Extract the (x, y) coordinate from the center of the cell holding the provided text.  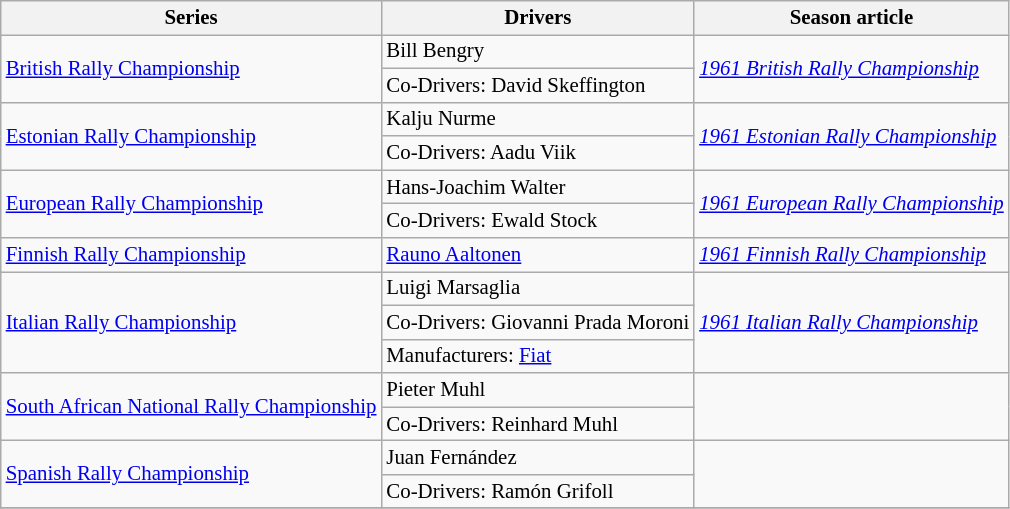
South African National Rally Championship (192, 407)
Co-Drivers: Ewald Stock (538, 221)
Pieter Muhl (538, 390)
Co-Drivers: David Skeffington (538, 85)
Juan Fernández (538, 458)
1961 Finnish Rally Championship (851, 255)
Manufacturers: Fiat (538, 356)
European Rally Championship (192, 204)
Hans-Joachim Walter (538, 187)
Spanish Rally Championship (192, 475)
Co-Drivers: Reinhard Muhl (538, 424)
Co-Drivers: Giovanni Prada Moroni (538, 322)
1961 European Rally Championship (851, 204)
Finnish Rally Championship (192, 255)
Drivers (538, 18)
Season article (851, 18)
1961 Estonian Rally Championship (851, 136)
1961 British Rally Championship (851, 68)
British Rally Championship (192, 68)
Bill Bengry (538, 51)
Italian Rally Championship (192, 322)
Co-Drivers: Ramón Grifoll (538, 491)
Estonian Rally Championship (192, 136)
Series (192, 18)
Luigi Marsaglia (538, 288)
Co-Drivers: Aadu Viik (538, 153)
Rauno Aaltonen (538, 255)
1961 Italian Rally Championship (851, 322)
Kalju Nurme (538, 119)
